Detect which cell encompasses the target text, then output its (x, y) center coordinate. 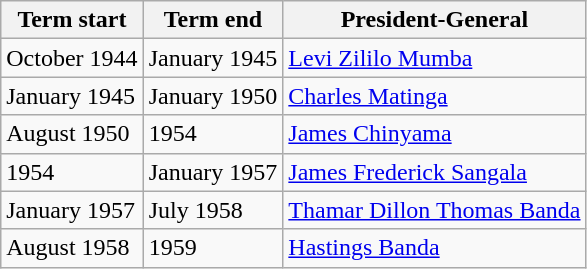
August 1958 (72, 248)
President-General (434, 20)
James Frederick Sangala (434, 172)
Thamar Dillon Thomas Banda (434, 210)
January 1950 (213, 96)
Term start (72, 20)
October 1944 (72, 58)
James Chinyama (434, 134)
Hastings Banda (434, 248)
July 1958 (213, 210)
Levi Zililo Mumba (434, 58)
1959 (213, 248)
August 1950 (72, 134)
Charles Matinga (434, 96)
Term end (213, 20)
